From the cell containing the given text, extract its center point as [x, y] coordinate. 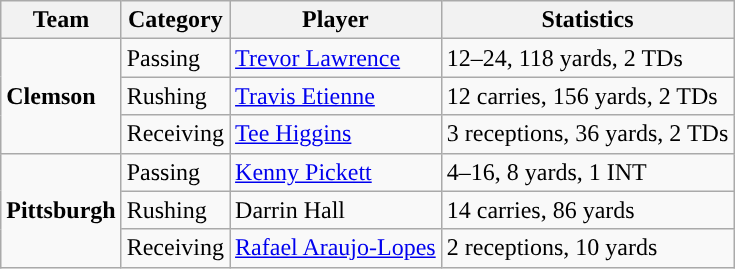
4–16, 8 yards, 1 INT [588, 172]
12–24, 118 yards, 2 TDs [588, 58]
Kenny Pickett [336, 172]
2 receptions, 10 yards [588, 248]
Team [61, 20]
Rafael Araujo-Lopes [336, 248]
3 receptions, 36 yards, 2 TDs [588, 134]
Clemson [61, 96]
12 carries, 156 yards, 2 TDs [588, 96]
14 carries, 86 yards [588, 210]
Player [336, 20]
Pittsburgh [61, 210]
Category [175, 20]
Travis Etienne [336, 96]
Tee Higgins [336, 134]
Trevor Lawrence [336, 58]
Statistics [588, 20]
Darrin Hall [336, 210]
